For the text-containing cell, return its midpoint in [X, Y] coordinate format. 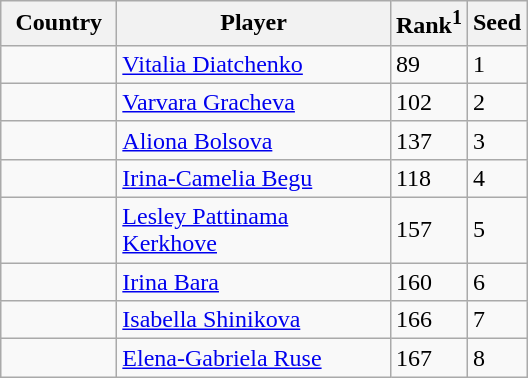
118 [428, 178]
Lesley Pattinama Kerkhove [254, 230]
166 [428, 320]
Aliona Bolsova [254, 140]
157 [428, 230]
5 [496, 230]
1 [496, 64]
Vitalia Diatchenko [254, 64]
6 [496, 282]
160 [428, 282]
Country [59, 24]
Varvara Gracheva [254, 102]
Seed [496, 24]
Irina Bara [254, 282]
Rank1 [428, 24]
7 [496, 320]
3 [496, 140]
89 [428, 64]
4 [496, 178]
102 [428, 102]
137 [428, 140]
Elena-Gabriela Ruse [254, 358]
Irina-Camelia Begu [254, 178]
Isabella Shinikova [254, 320]
167 [428, 358]
Player [254, 24]
8 [496, 358]
2 [496, 102]
